Locate the cell with the specified text and output its (x, y) center coordinate. 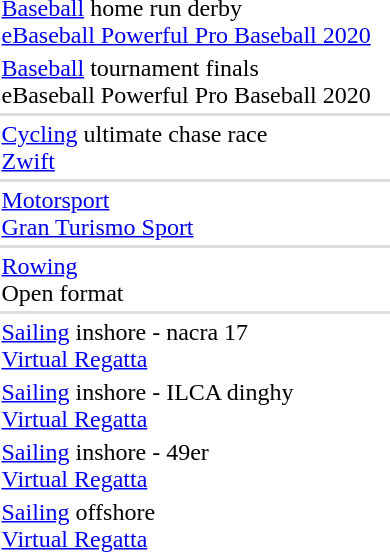
Sailing inshore - nacra 17Virtual Regatta (186, 346)
Sailing inshore - 49erVirtual Regatta (186, 466)
Cycling ultimate chase raceZwift (186, 148)
Sailing inshore - ILCA dinghyVirtual Regatta (186, 406)
Baseball tournament finalseBaseball Powerful Pro Baseball 2020 (186, 82)
RowingOpen format (186, 280)
MotorsportGran Turismo Sport (186, 214)
